Detect which cell encompasses the target text, then output its (x, y) center coordinate. 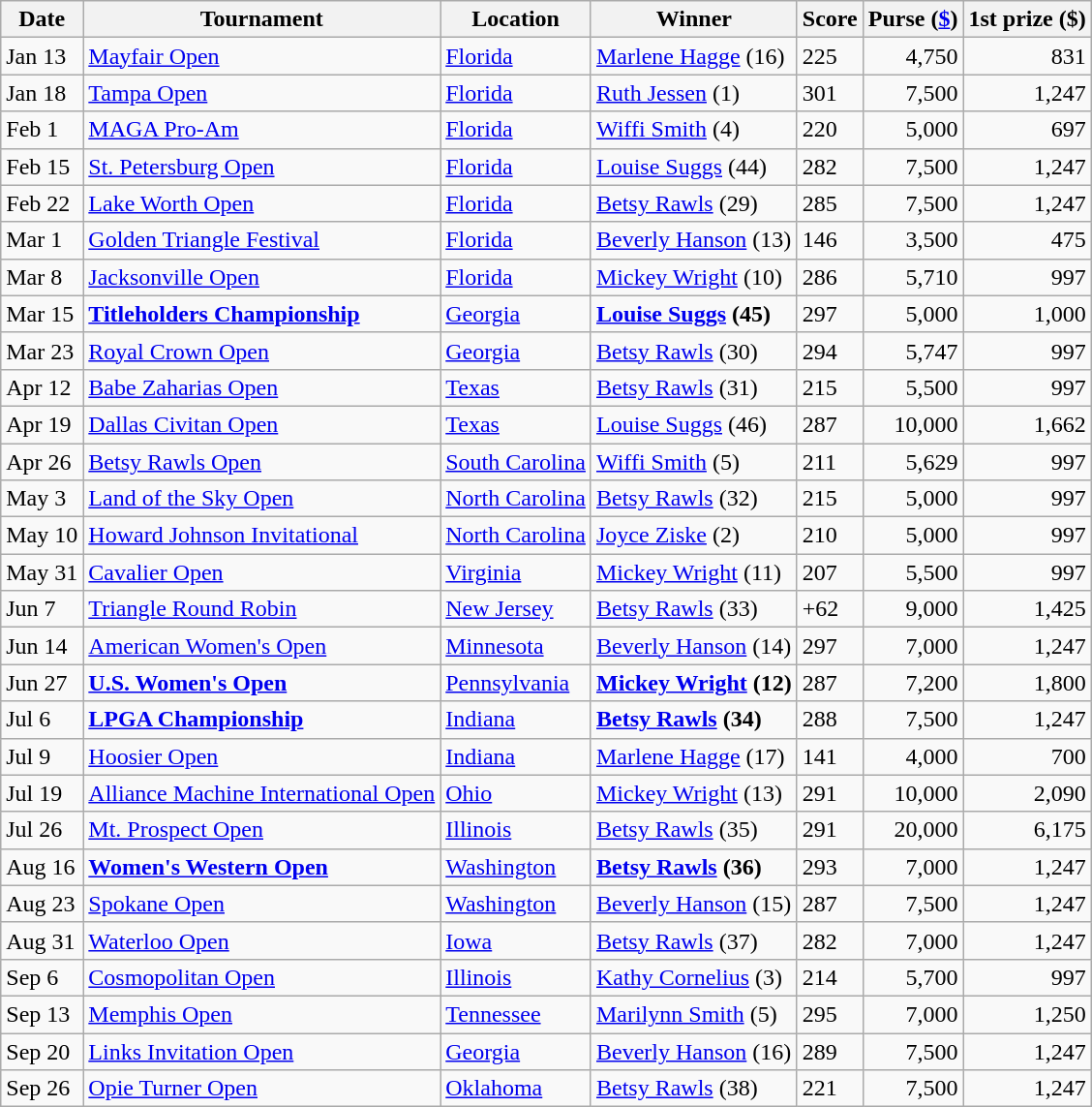
1,250 (1027, 1014)
Mickey Wright (12) (693, 683)
289 (830, 1051)
Tournament (261, 19)
5,629 (913, 462)
211 (830, 462)
Royal Crown Open (261, 351)
6,175 (1027, 830)
1,800 (1027, 683)
7,200 (913, 683)
Louise Suggs (44) (693, 167)
Aug 31 (43, 940)
St. Petersburg Open (261, 167)
Aug 23 (43, 904)
286 (830, 277)
Spokane Open (261, 904)
Sep 13 (43, 1014)
Wiffi Smith (5) (693, 462)
Wiffi Smith (4) (693, 130)
MAGA Pro-Am (261, 130)
285 (830, 203)
Pennsylvania (516, 683)
May 3 (43, 499)
Jul 26 (43, 830)
1st prize ($) (1027, 19)
Jun 27 (43, 683)
Location (516, 19)
Date (43, 19)
May 10 (43, 536)
Sep 26 (43, 1089)
475 (1027, 240)
207 (830, 572)
141 (830, 756)
Apr 12 (43, 387)
Mickey Wright (10) (693, 277)
Betsy Rawls (32) (693, 499)
Mickey Wright (13) (693, 793)
Dallas Civitan Open (261, 424)
Marlene Hagge (17) (693, 756)
Marilynn Smith (5) (693, 1014)
Lake Worth Open (261, 203)
220 (830, 130)
146 (830, 240)
Jul 19 (43, 793)
1,425 (1027, 609)
Waterloo Open (261, 940)
Sep 20 (43, 1051)
Tampa Open (261, 93)
Links Invitation Open (261, 1051)
U.S. Women's Open (261, 683)
Betsy Rawls (33) (693, 609)
Babe Zaharias Open (261, 387)
Kathy Cornelius (3) (693, 977)
294 (830, 351)
Jul 6 (43, 720)
Golden Triangle Festival (261, 240)
Ruth Jessen (1) (693, 93)
Tennessee (516, 1014)
Beverly Hanson (16) (693, 1051)
Mt. Prospect Open (261, 830)
Jul 9 (43, 756)
4,750 (913, 56)
Mar 15 (43, 314)
New Jersey (516, 609)
Jacksonville Open (261, 277)
Betsy Rawls (36) (693, 867)
Feb 1 (43, 130)
Betsy Rawls (31) (693, 387)
Mar 8 (43, 277)
2,090 (1027, 793)
Mayfair Open (261, 56)
288 (830, 720)
Hoosier Open (261, 756)
Sep 6 (43, 977)
Betsy Rawls (35) (693, 830)
Howard Johnson Invitational (261, 536)
20,000 (913, 830)
Jan 13 (43, 56)
301 (830, 93)
Joyce Ziske (2) (693, 536)
210 (830, 536)
697 (1027, 130)
Louise Suggs (45) (693, 314)
214 (830, 977)
5,710 (913, 277)
Jun 7 (43, 609)
1,000 (1027, 314)
Triangle Round Robin (261, 609)
293 (830, 867)
Cosmopolitan Open (261, 977)
South Carolina (516, 462)
Betsy Rawls (37) (693, 940)
831 (1027, 56)
Jan 18 (43, 93)
Ohio (516, 793)
Marlene Hagge (16) (693, 56)
Louise Suggs (46) (693, 424)
Women's Western Open (261, 867)
Memphis Open (261, 1014)
Betsy Rawls (29) (693, 203)
Titleholders Championship (261, 314)
Cavalier Open (261, 572)
Score (830, 19)
Beverly Hanson (14) (693, 646)
Apr 26 (43, 462)
Purse ($) (913, 19)
5,747 (913, 351)
Mar 1 (43, 240)
5,700 (913, 977)
225 (830, 56)
4,000 (913, 756)
Minnesota (516, 646)
Betsy Rawls Open (261, 462)
Jun 14 (43, 646)
Mickey Wright (11) (693, 572)
Apr 19 (43, 424)
Winner (693, 19)
Feb 15 (43, 167)
Betsy Rawls (38) (693, 1089)
Virginia (516, 572)
Betsy Rawls (30) (693, 351)
American Women's Open (261, 646)
LPGA Championship (261, 720)
221 (830, 1089)
Alliance Machine International Open (261, 793)
Land of the Sky Open (261, 499)
Beverly Hanson (13) (693, 240)
Oklahoma (516, 1089)
Mar 23 (43, 351)
Aug 16 (43, 867)
295 (830, 1014)
Feb 22 (43, 203)
Beverly Hanson (15) (693, 904)
1,662 (1027, 424)
3,500 (913, 240)
700 (1027, 756)
Iowa (516, 940)
9,000 (913, 609)
May 31 (43, 572)
+62 (830, 609)
Betsy Rawls (34) (693, 720)
Opie Turner Open (261, 1089)
